Detect which cell encompasses the target text, then output its (X, Y) center coordinate. 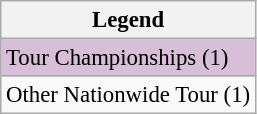
Other Nationwide Tour (1) (128, 95)
Legend (128, 20)
Tour Championships (1) (128, 58)
